Find where the given text appears and provide that cell's center as (X, Y) coordinate. 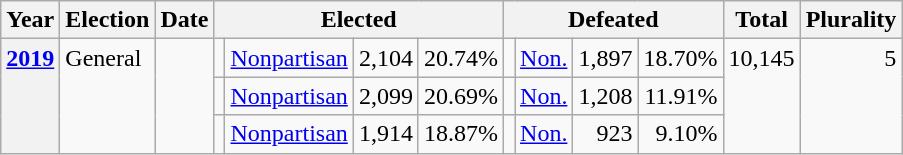
2,104 (386, 58)
11.91% (680, 96)
Date (184, 20)
2,099 (386, 96)
Defeated (613, 20)
1,208 (606, 96)
Elected (359, 20)
20.69% (460, 96)
1,914 (386, 134)
18.70% (680, 58)
2019 (30, 96)
Election (108, 20)
Plurality (851, 20)
Year (30, 20)
18.87% (460, 134)
10,145 (762, 96)
Total (762, 20)
5 (851, 96)
9.10% (680, 134)
General (108, 96)
923 (606, 134)
20.74% (460, 58)
1,897 (606, 58)
